Detect which cell encompasses the target text, then output its [x, y] center coordinate. 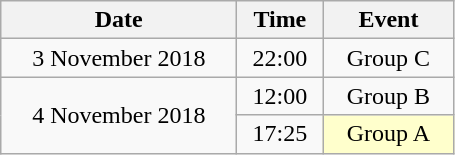
Group A [388, 134]
Date [119, 20]
Group C [388, 58]
12:00 [280, 96]
3 November 2018 [119, 58]
22:00 [280, 58]
Time [280, 20]
Event [388, 20]
4 November 2018 [119, 115]
17:25 [280, 134]
Group B [388, 96]
